Return [x, y] of the center of cell containing provided text 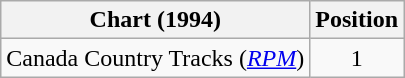
1 [357, 58]
Canada Country Tracks (RPM) [156, 58]
Position [357, 20]
Chart (1994) [156, 20]
